Search for the cell housing the specified text and yield its (x, y) center coordinate. 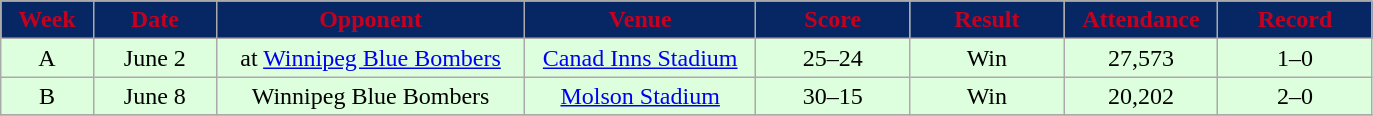
30–15 (833, 96)
25–24 (833, 58)
Week (47, 20)
Attendance (1141, 20)
June 2 (154, 58)
Canad Inns Stadium (640, 58)
June 8 (154, 96)
Molson Stadium (640, 96)
Winnipeg Blue Bombers (370, 96)
Venue (640, 20)
Record (1295, 20)
Opponent (370, 20)
27,573 (1141, 58)
20,202 (1141, 96)
B (47, 96)
2–0 (1295, 96)
at Winnipeg Blue Bombers (370, 58)
Score (833, 20)
Result (987, 20)
Date (154, 20)
A (47, 58)
1–0 (1295, 58)
